From the cell containing the given text, extract its center point as (X, Y) coordinate. 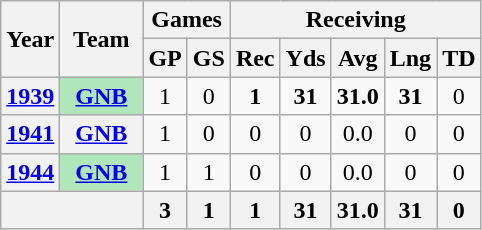
Year (30, 39)
Yds (306, 58)
1944 (30, 172)
Avg (358, 58)
Lng (410, 58)
GP (165, 58)
Games (186, 20)
Receiving (356, 20)
3 (165, 210)
1939 (30, 96)
Team (102, 39)
Rec (255, 58)
1941 (30, 134)
TD (459, 58)
GS (208, 58)
